Search for the cell housing the specified text and yield its (X, Y) center coordinate. 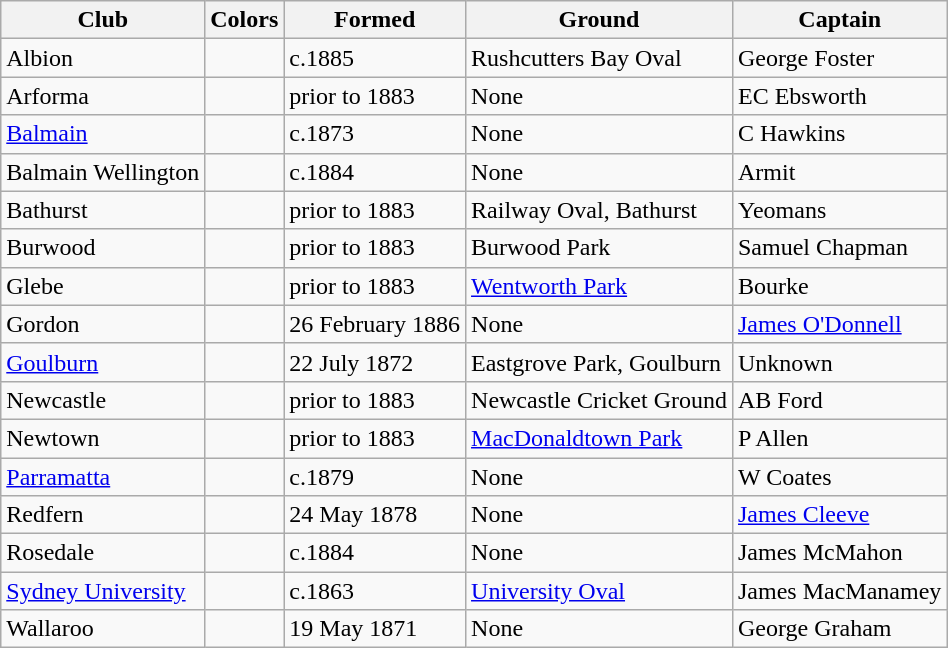
Burwood Park (600, 248)
c.1873 (375, 134)
James O'Donnell (839, 324)
George Graham (839, 629)
Ground (600, 20)
Wallaroo (103, 629)
EC Ebsworth (839, 96)
P Allen (839, 438)
c.1879 (375, 477)
Formed (375, 20)
Burwood (103, 248)
University Oval (600, 591)
Balmain Wellington (103, 172)
Club (103, 20)
Colors (244, 20)
Yeomans (839, 210)
Captain (839, 20)
22 July 1872 (375, 362)
George Foster (839, 58)
W Coates (839, 477)
Bathurst (103, 210)
Newcastle (103, 400)
Goulburn (103, 362)
James Cleeve (839, 515)
26 February 1886 (375, 324)
Gordon (103, 324)
Railway Oval, Bathurst (600, 210)
24 May 1878 (375, 515)
Newtown (103, 438)
Rosedale (103, 553)
C Hawkins (839, 134)
James MacManamey (839, 591)
c.1863 (375, 591)
Wentworth Park (600, 286)
MacDonaldtown Park (600, 438)
Eastgrove Park, Goulburn (600, 362)
Bourke (839, 286)
Unknown (839, 362)
Albion (103, 58)
Glebe (103, 286)
19 May 1871 (375, 629)
c.1885 (375, 58)
Armit (839, 172)
Newcastle Cricket Ground (600, 400)
Rushcutters Bay Oval (600, 58)
Parramatta (103, 477)
Sydney University (103, 591)
James McMahon (839, 553)
Redfern (103, 515)
AB Ford (839, 400)
Samuel Chapman (839, 248)
Arforma (103, 96)
Balmain (103, 134)
